For the text-containing cell, return its midpoint in (x, y) coordinate format. 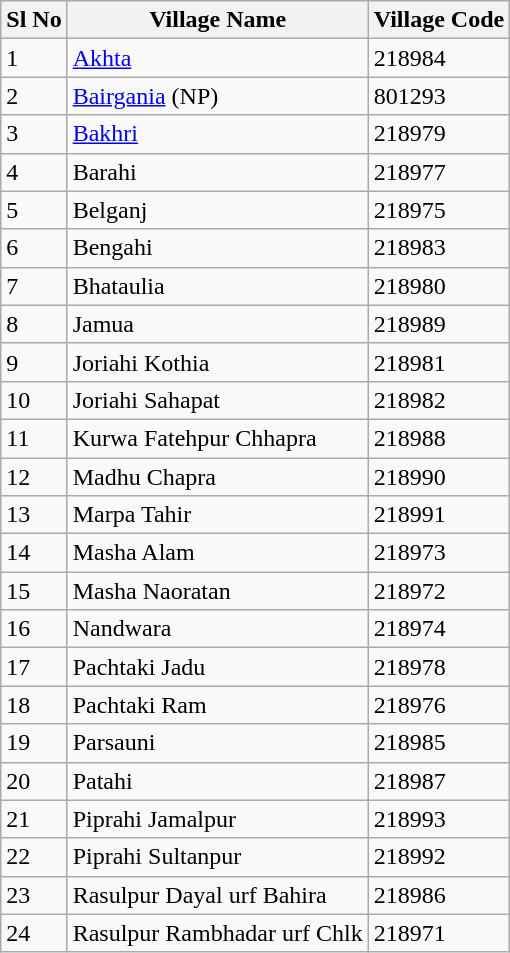
Bakhri (218, 134)
218992 (438, 857)
218987 (438, 781)
218986 (438, 895)
Marpa Tahir (218, 515)
218989 (438, 324)
6 (34, 248)
21 (34, 819)
218978 (438, 667)
Jamua (218, 324)
13 (34, 515)
18 (34, 705)
2 (34, 96)
Kurwa Fatehpur Chhapra (218, 438)
218985 (438, 743)
Masha Naoratan (218, 591)
218977 (438, 172)
Piprahi Jamalpur (218, 819)
Sl No (34, 20)
1 (34, 58)
4 (34, 172)
Bairgania (NP) (218, 96)
14 (34, 553)
218980 (438, 286)
218975 (438, 210)
218976 (438, 705)
20 (34, 781)
Village Name (218, 20)
23 (34, 895)
Masha Alam (218, 553)
218981 (438, 362)
Rasulpur Dayal urf Bahira (218, 895)
218991 (438, 515)
218984 (438, 58)
Madhu Chapra (218, 477)
801293 (438, 96)
11 (34, 438)
218971 (438, 933)
Piprahi Sultanpur (218, 857)
Bengahi (218, 248)
218974 (438, 629)
218982 (438, 400)
218979 (438, 134)
19 (34, 743)
7 (34, 286)
12 (34, 477)
17 (34, 667)
218990 (438, 477)
218993 (438, 819)
24 (34, 933)
218973 (438, 553)
3 (34, 134)
Pachtaki Jadu (218, 667)
5 (34, 210)
Village Code (438, 20)
Parsauni (218, 743)
16 (34, 629)
Bhataulia (218, 286)
218972 (438, 591)
218988 (438, 438)
Joriahi Sahapat (218, 400)
9 (34, 362)
15 (34, 591)
10 (34, 400)
Barahi (218, 172)
Belganj (218, 210)
22 (34, 857)
Rasulpur Rambhadar urf Chlk (218, 933)
Akhta (218, 58)
Pachtaki Ram (218, 705)
Patahi (218, 781)
Nandwara (218, 629)
8 (34, 324)
218983 (438, 248)
Joriahi Kothia (218, 362)
